Locate the cell with the specified text and output its (X, Y) center coordinate. 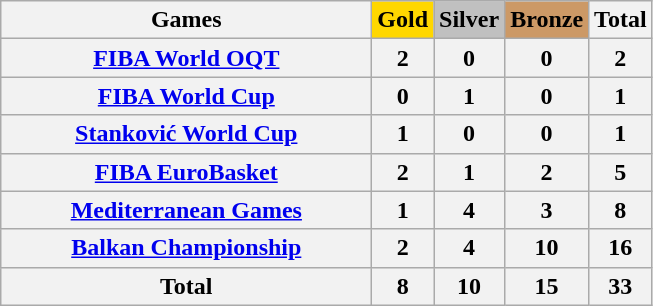
16 (621, 248)
Mediterranean Games (186, 210)
15 (547, 286)
FIBA World Cup (186, 96)
Stanković World Cup (186, 134)
Gold (403, 20)
Balkan Championship (186, 248)
Games (186, 20)
3 (547, 210)
Silver (470, 20)
33 (621, 286)
FIBA World OQT (186, 58)
Bronze (547, 20)
5 (621, 172)
FIBA EuroBasket (186, 172)
